From the cell containing the given text, extract its center point as (X, Y) coordinate. 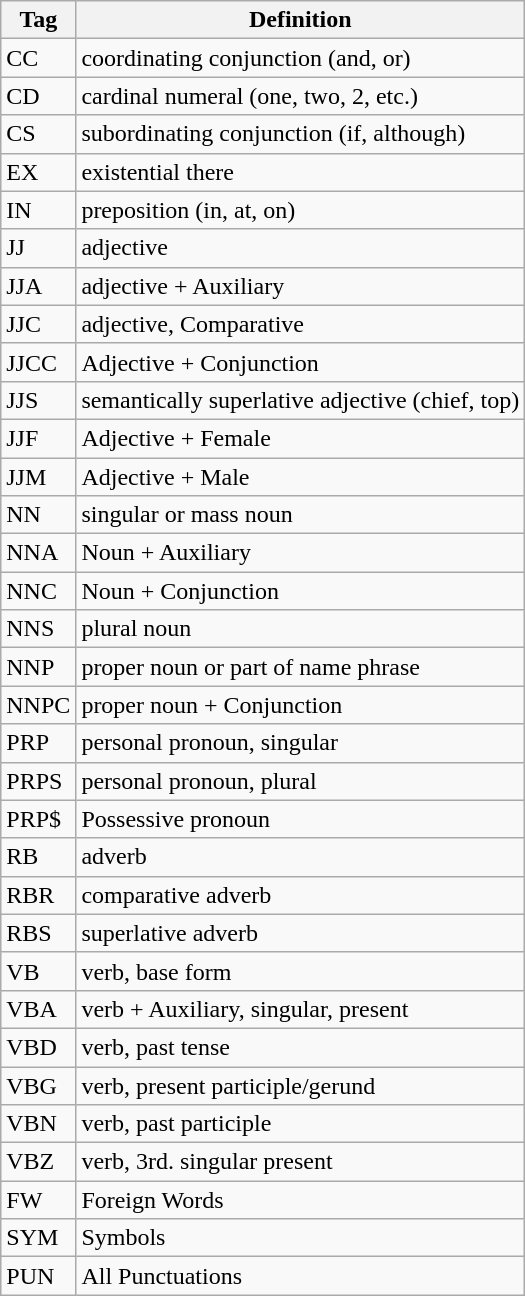
verb + Auxiliary, singular, present (300, 1009)
adjective + Auxiliary (300, 286)
NNP (38, 667)
comparative adverb (300, 895)
NNC (38, 591)
Noun + Auxiliary (300, 553)
Adjective + Conjunction (300, 362)
IN (38, 210)
JJM (38, 477)
NNS (38, 629)
verb, present participle/gerund (300, 1085)
superlative adverb (300, 933)
CC (38, 58)
VBD (38, 1047)
personal pronoun, plural (300, 781)
Noun + Conjunction (300, 591)
CD (38, 96)
VBA (38, 1009)
Tag (38, 20)
adjective (300, 248)
personal pronoun, singular (300, 743)
plural noun (300, 629)
PUN (38, 1276)
Definition (300, 20)
JJS (38, 400)
coordinating conjunction (and, or) (300, 58)
Possessive pronoun (300, 819)
VBN (38, 1124)
Adjective + Male (300, 477)
CS (38, 134)
proper noun or part of name phrase (300, 667)
adjective, Comparative (300, 324)
Foreign Words (300, 1200)
JJCC (38, 362)
verb, past participle (300, 1124)
NNPC (38, 705)
existential there (300, 172)
RBR (38, 895)
NN (38, 515)
semantically superlative adjective (chief, top) (300, 400)
JJ (38, 248)
verb, 3rd. singular present (300, 1162)
preposition (in, at, on) (300, 210)
PRPS (38, 781)
PRP (38, 743)
proper noun + Conjunction (300, 705)
VB (38, 971)
JJA (38, 286)
verb, past tense (300, 1047)
VBG (38, 1085)
verb, base form (300, 971)
VBZ (38, 1162)
JJC (38, 324)
NNA (38, 553)
subordinating conjunction (if, although) (300, 134)
cardinal numeral (one, two, 2, etc.) (300, 96)
Adjective + Female (300, 438)
singular or mass noun (300, 515)
PRP$ (38, 819)
All Punctuations (300, 1276)
RBS (38, 933)
EX (38, 172)
SYM (38, 1238)
JJF (38, 438)
RB (38, 857)
Symbols (300, 1238)
adverb (300, 857)
FW (38, 1200)
